Extract the [x, y] coordinate from the center of the cell holding the provided text.  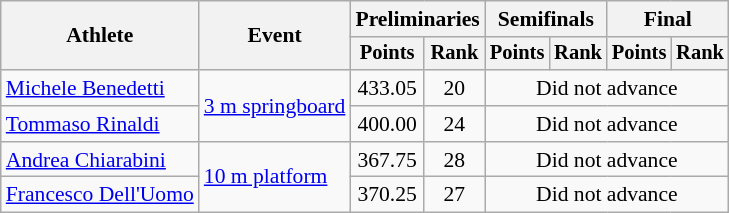
27 [454, 195]
Andrea Chiarabini [100, 160]
370.25 [387, 195]
400.00 [387, 124]
Preliminaries [417, 19]
24 [454, 124]
Semifinals [546, 19]
Tommaso Rinaldi [100, 124]
Final [668, 19]
Francesco Dell'Uomo [100, 195]
Michele Benedetti [100, 88]
Event [275, 36]
10 m platform [275, 178]
3 m springboard [275, 106]
367.75 [387, 160]
433.05 [387, 88]
28 [454, 160]
20 [454, 88]
Athlete [100, 36]
